Output the [x, y] coordinate of the center of the cell containing the given text.  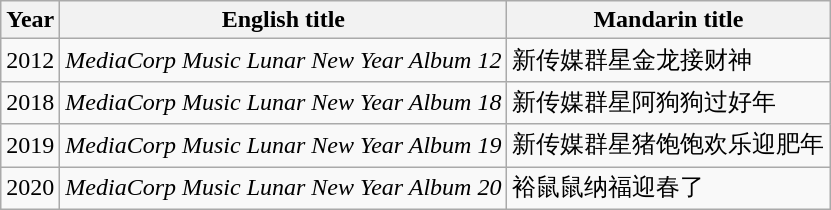
2018 [30, 102]
新传媒群星猪饱饱欢乐迎肥年 [668, 146]
MediaCorp Music Lunar New Year Album 20 [284, 188]
MediaCorp Music Lunar New Year Album 18 [284, 102]
2012 [30, 60]
Year [30, 20]
新传媒群星金龙接财神 [668, 60]
MediaCorp Music Lunar New Year Album 12 [284, 60]
MediaCorp Music Lunar New Year Album 19 [284, 146]
2020 [30, 188]
裕鼠鼠纳福迎春了 [668, 188]
2019 [30, 146]
English title [284, 20]
Mandarin title [668, 20]
新传媒群星阿狗狗过好年 [668, 102]
